Provide the (X, Y) coordinate of the cell's center where the given text is located.  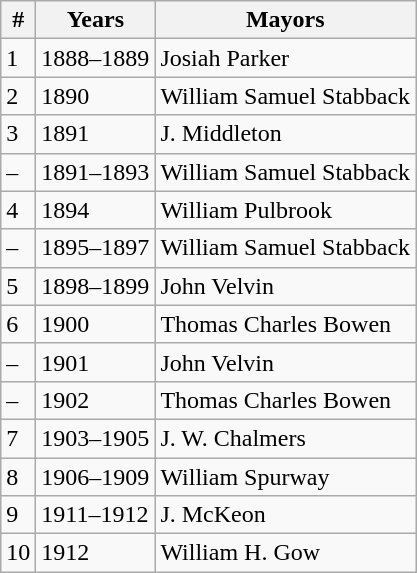
1891 (96, 134)
J. W. Chalmers (286, 438)
1906–1909 (96, 477)
1894 (96, 210)
5 (18, 286)
1 (18, 58)
J. McKeon (286, 515)
8 (18, 477)
Mayors (286, 20)
Years (96, 20)
William H. Gow (286, 553)
3 (18, 134)
1898–1899 (96, 286)
J. Middleton (286, 134)
William Spurway (286, 477)
1903–1905 (96, 438)
9 (18, 515)
# (18, 20)
7 (18, 438)
William Pulbrook (286, 210)
1911–1912 (96, 515)
1895–1897 (96, 248)
1891–1893 (96, 172)
4 (18, 210)
1901 (96, 362)
6 (18, 324)
1900 (96, 324)
1902 (96, 400)
Josiah Parker (286, 58)
10 (18, 553)
2 (18, 96)
1888–1889 (96, 58)
1890 (96, 96)
1912 (96, 553)
